Return [x, y] of the center of cell containing provided text 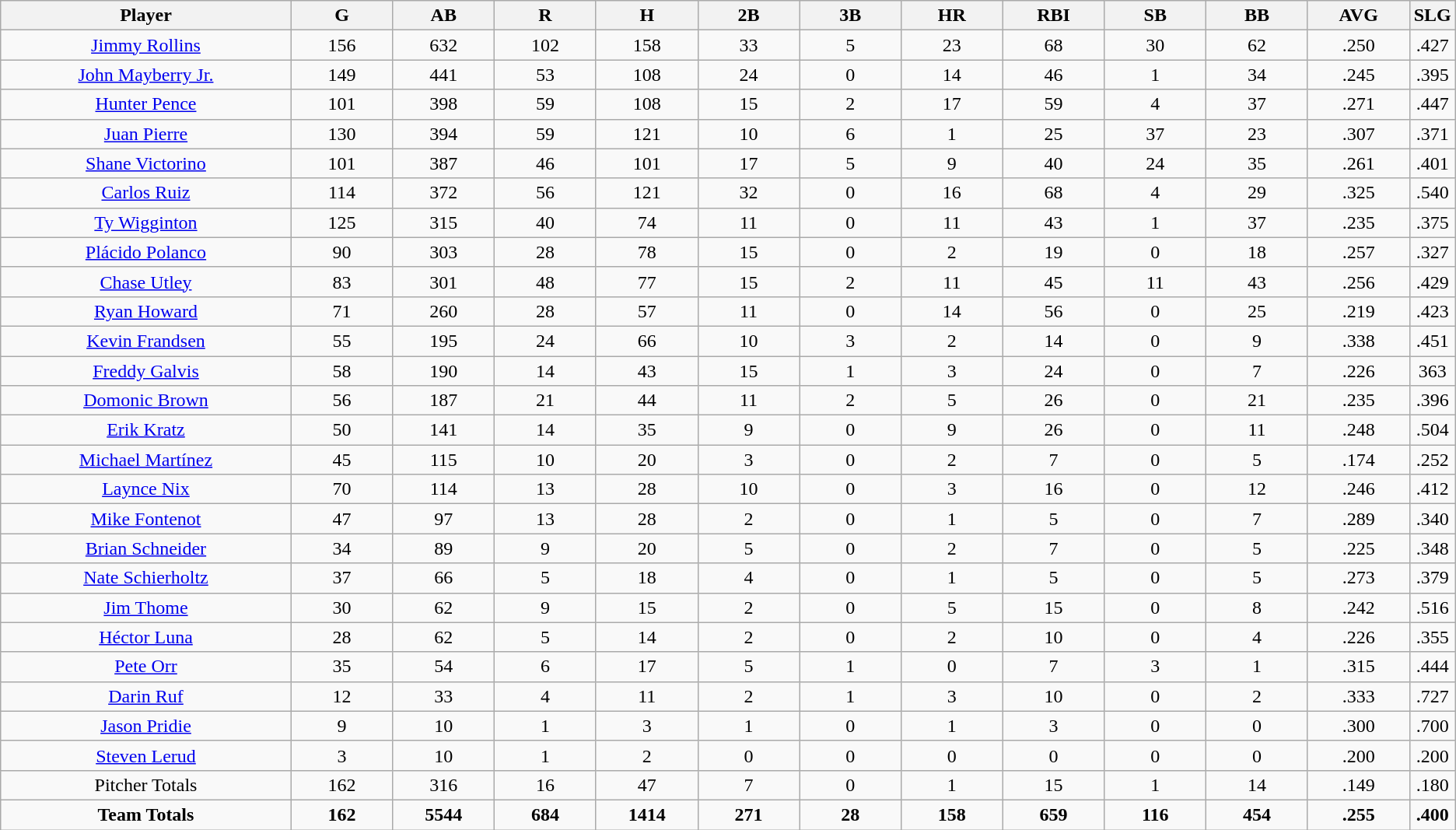
54 [443, 667]
.225 [1358, 548]
RBI [1053, 16]
303 [443, 252]
Héctor Luna [146, 637]
H [647, 16]
.252 [1433, 460]
57 [647, 311]
398 [443, 104]
Pitcher Totals [146, 785]
Mike Fontenot [146, 519]
.444 [1433, 667]
372 [443, 193]
125 [342, 222]
.727 [1433, 696]
Chase Utley [146, 282]
90 [342, 252]
.338 [1358, 341]
.429 [1433, 282]
HR [952, 16]
.447 [1433, 104]
187 [443, 401]
.174 [1358, 460]
363 [1433, 371]
659 [1053, 814]
58 [342, 371]
149 [342, 75]
.375 [1433, 222]
SLG [1433, 16]
Freddy Galvis [146, 371]
454 [1257, 814]
394 [443, 134]
Ty Wigginton [146, 222]
Team Totals [146, 814]
50 [342, 430]
Michael Martínez [146, 460]
Steven Lerud [146, 755]
.149 [1358, 785]
301 [443, 282]
19 [1053, 252]
Kevin Frandsen [146, 341]
Juan Pierre [146, 134]
.516 [1433, 608]
.315 [1358, 667]
316 [443, 785]
102 [546, 45]
.325 [1358, 193]
Player [146, 16]
156 [342, 45]
.245 [1358, 75]
.401 [1433, 163]
441 [443, 75]
Brian Schneider [146, 548]
387 [443, 163]
BB [1257, 16]
.327 [1433, 252]
.340 [1433, 519]
Erik Kratz [146, 430]
Jim Thome [146, 608]
78 [647, 252]
.379 [1433, 578]
684 [546, 814]
315 [443, 222]
.250 [1358, 45]
141 [443, 430]
Hunter Pence [146, 104]
Jimmy Rollins [146, 45]
SB [1156, 16]
271 [748, 814]
130 [342, 134]
.355 [1433, 637]
55 [342, 341]
.700 [1433, 726]
.504 [1433, 430]
3B [851, 16]
Plácido Polanco [146, 252]
71 [342, 311]
.307 [1358, 134]
53 [546, 75]
.333 [1358, 696]
.246 [1358, 489]
Ryan Howard [146, 311]
.451 [1433, 341]
.400 [1433, 814]
.371 [1433, 134]
Nate Schierholtz [146, 578]
.219 [1358, 311]
.412 [1433, 489]
32 [748, 193]
116 [1156, 814]
74 [647, 222]
29 [1257, 193]
Pete Orr [146, 667]
.261 [1358, 163]
AVG [1358, 16]
.273 [1358, 578]
632 [443, 45]
.256 [1358, 282]
.300 [1358, 726]
AB [443, 16]
G [342, 16]
.289 [1358, 519]
190 [443, 371]
Darin Ruf [146, 696]
John Mayberry Jr. [146, 75]
2B [748, 16]
.257 [1358, 252]
.396 [1433, 401]
Carlos Ruiz [146, 193]
97 [443, 519]
8 [1257, 608]
Laynce Nix [146, 489]
.423 [1433, 311]
.271 [1358, 104]
5544 [443, 814]
Shane Victorino [146, 163]
.427 [1433, 45]
.540 [1433, 193]
83 [342, 282]
.248 [1358, 430]
.242 [1358, 608]
R [546, 16]
Domonic Brown [146, 401]
.255 [1358, 814]
70 [342, 489]
89 [443, 548]
115 [443, 460]
.180 [1433, 785]
.395 [1433, 75]
260 [443, 311]
48 [546, 282]
Jason Pridie [146, 726]
1414 [647, 814]
77 [647, 282]
44 [647, 401]
.348 [1433, 548]
195 [443, 341]
